Search for the cell housing the specified text and yield its (x, y) center coordinate. 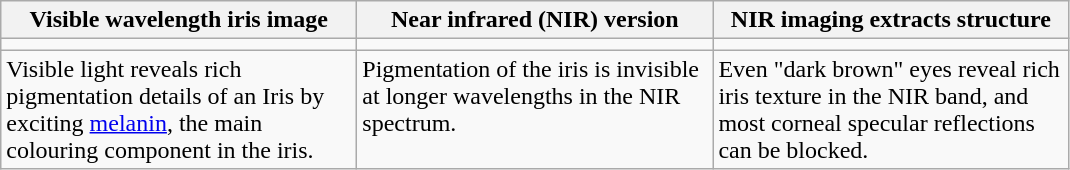
Visible wavelength iris image (179, 20)
Pigmentation of the iris is invisible at longer wavelengths in the NIR spectrum. (535, 110)
NIR imaging extracts structure (891, 20)
Even "dark brown" eyes reveal rich iris texture in the NIR band, and most corneal specular reflections can be blocked. (891, 110)
Visible light reveals rich pigmentation details of an Iris by exciting melanin, the main colouring component in the iris. (179, 110)
Near infrared (NIR) version (535, 20)
